Return the [X, Y] coordinate for the center point of the cell that contains the specified text.  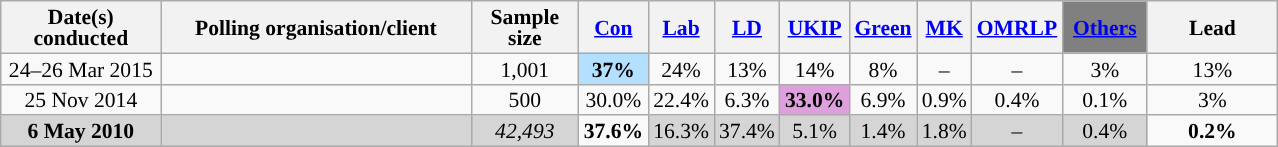
25 Nov 2014 [81, 100]
6 May 2010 [81, 132]
24–26 Mar 2015 [81, 68]
22.4% [681, 100]
0.9% [944, 100]
Green [882, 27]
33.0% [814, 100]
Polling organisation/client [316, 27]
Others [1104, 27]
Con [614, 27]
Lead [1212, 27]
37% [614, 68]
OMRLP [1017, 27]
Lab [681, 27]
0.1% [1104, 100]
MK [944, 27]
LD [747, 27]
UKIP [814, 27]
Date(s)conducted [81, 27]
24% [681, 68]
14% [814, 68]
500 [525, 100]
30.0% [614, 100]
6.3% [747, 100]
42,493 [525, 132]
37.6% [614, 132]
6.9% [882, 100]
16.3% [681, 132]
8% [882, 68]
1.4% [882, 132]
37.4% [747, 132]
Sample size [525, 27]
1,001 [525, 68]
0.2% [1212, 132]
1.8% [944, 132]
5.1% [814, 132]
